Output the [x, y] coordinate of the center of the cell containing the given text.  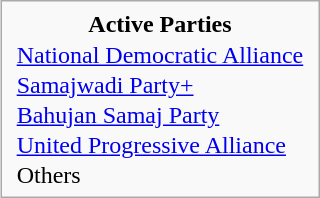
United Progressive Alliance [160, 146]
National Democratic Alliance [160, 56]
Others [160, 176]
Active Parties [160, 24]
Bahujan Samaj Party [160, 116]
Samajwadi Party+ [160, 86]
